Identify which cell holds the provided text, then report its (X, Y) central coordinate. 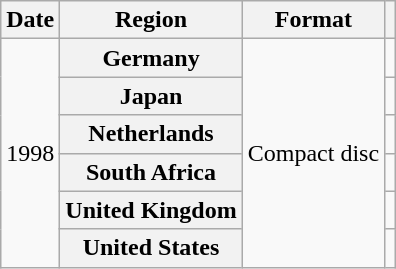
South Africa (151, 172)
United States (151, 248)
1998 (30, 153)
Netherlands (151, 134)
Germany (151, 58)
Compact disc (313, 153)
Date (30, 20)
Japan (151, 96)
United Kingdom (151, 210)
Format (313, 20)
Region (151, 20)
